Determine the (X, Y) coordinate at the center of the cell enclosing the given text.  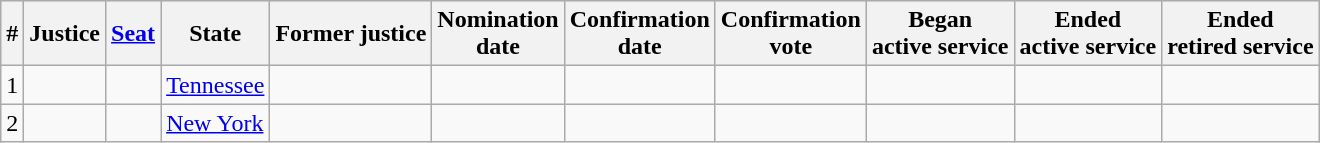
State (216, 34)
Tennessee (216, 85)
Justice (65, 34)
Endedretired service (1240, 34)
Confirmationvote (790, 34)
Nominationdate (498, 34)
Beganactive service (940, 34)
# (12, 34)
Confirmationdate (640, 34)
Endedactive service (1088, 34)
2 (12, 123)
New York (216, 123)
Seat (134, 34)
Former justice (351, 34)
1 (12, 85)
